Extract the (X, Y) coordinate from the center of the cell holding the provided text.  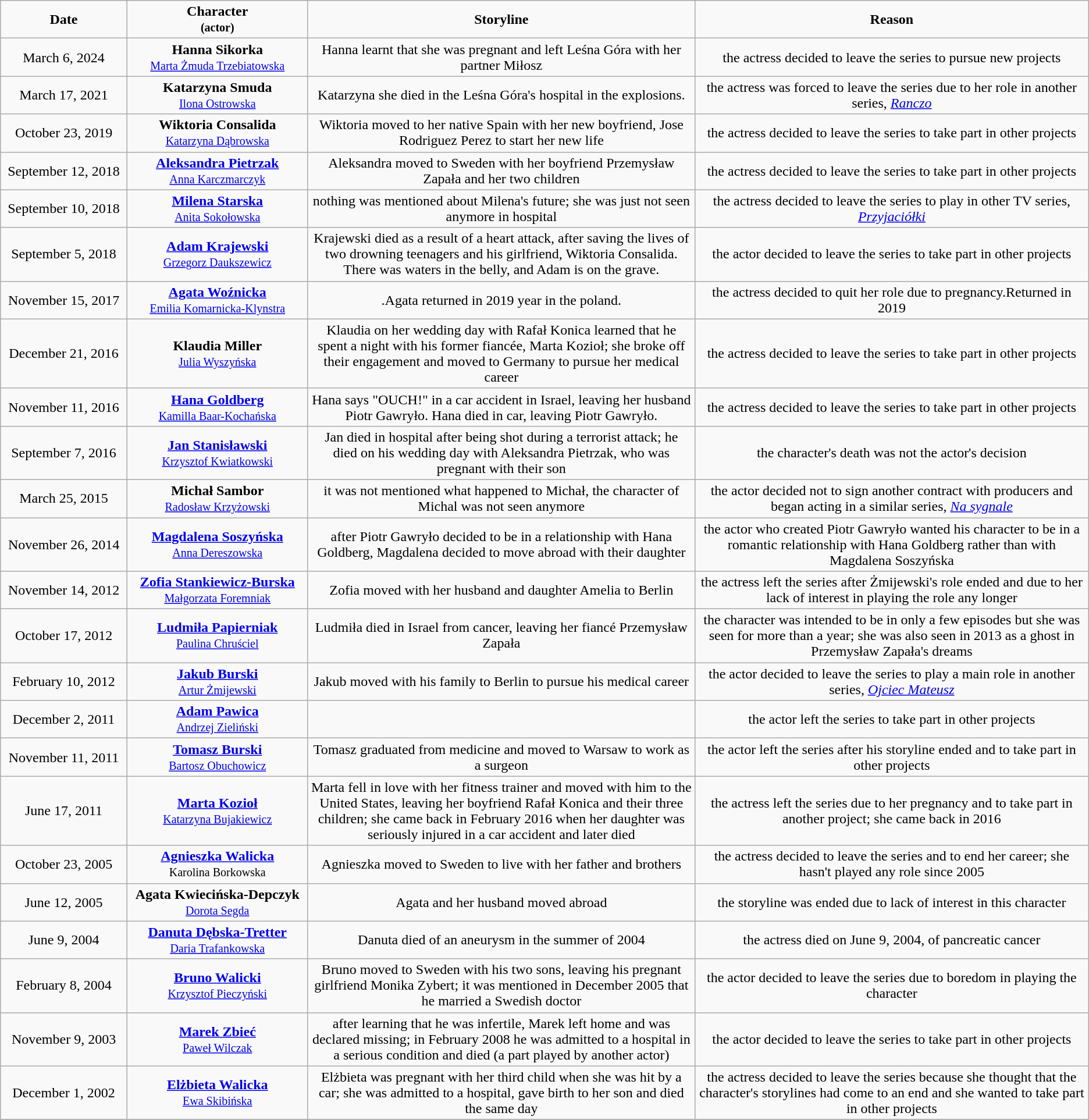
Adam KrajewskiGrzegorz Daukszewicz (218, 254)
Elżbieta was pregnant with her third child when she was hit by a car; she was admitted to a hospital, gave birth to her son and died the same day (501, 1093)
November 9, 2003 (64, 1039)
Reason (892, 20)
Agata WoźnickaEmilia Komarnicka-Klynstra (218, 300)
Hana GoldbergKamilla Baar-Kochańska (218, 407)
the actress decided to leave the series and to end her career; she hasn't played any role since 2005 (892, 865)
Ludmiła died in Israel from cancer, leaving her fiancé Przemysław Zapała (501, 636)
the actress decided to leave the series to pursue new projects (892, 57)
Wiktoria ConsalidaKatarzyna Dąbrowska (218, 133)
Tomasz BurskiBartosz Obuchowicz (218, 758)
September 10, 2018 (64, 208)
the storyline was ended due to lack of interest in this character (892, 902)
Agata Kwiecińska-DepczykDorota Segda (218, 902)
the actor left the series after his storyline ended and to take part in other projects (892, 758)
Marek ZbiećPaweł Wilczak (218, 1039)
Katarzyna she died in the Leśna Góra's hospital in the explosions. (501, 95)
.Agata returned in 2019 year in the poland. (501, 300)
Agnieszka moved to Sweden to live with her father and brothers (501, 865)
December 21, 2016 (64, 354)
September 7, 2016 (64, 453)
Zofia moved with her husband and daughter Amelia to Berlin (501, 590)
the actress left the series after Żmijewski's role ended and due to her lack of interest in playing the role any longer (892, 590)
Marta KoziołKatarzyna Bujakiewicz (218, 811)
Danuta died of an aneurysm in the summer of 2004 (501, 940)
Michał SamborRadosław Krzyżowski (218, 498)
the actress died on June 9, 2004, of pancreatic cancer (892, 940)
Jakub moved with his family to Berlin to pursue his medical career (501, 682)
November 14, 2012 (64, 590)
the actress decided to quit her role due to pregnancy.Returned in 2019 (892, 300)
Hanna learnt that she was pregnant and left Leśna Góra with her partner Miłosz (501, 57)
Zofia Stankiewicz-BurskaMałgorzata Foremniak (218, 590)
Milena StarskaAnita Sokołowska (218, 208)
it was not mentioned what happened to Michał, the character of Michal was not seen anymore (501, 498)
the actor decided not to sign another contract with producers and began acting in a similar series, Na sygnale (892, 498)
March 17, 2021 (64, 95)
the actor left the series to take part in other projects (892, 719)
June 12, 2005 (64, 902)
Adam PawicaAndrzej Zieliński (218, 719)
February 10, 2012 (64, 682)
February 8, 2004 (64, 986)
June 9, 2004 (64, 940)
Aleksandra moved to Sweden with her boyfriend Przemysław Zapała and her two children (501, 171)
Storyline (501, 20)
the character's death was not the actor's decision (892, 453)
September 12, 2018 (64, 171)
the actor decided to leave the series to play a main role in another series, Ojciec Mateusz (892, 682)
October 23, 2005 (64, 865)
Hanna SikorkaMarta Żmuda Trzebiatowska (218, 57)
Jan StanisławskiKrzysztof Kwiatkowski (218, 453)
Jan died in hospital after being shot during a terrorist attack; he died on his wedding day with Aleksandra Pietrzak, who was pregnant with their son (501, 453)
Ludmiła PapierniakPaulina Chruściel (218, 636)
Agata and her husband moved abroad (501, 902)
Wiktoria moved to her native Spain with her new boyfriend, Jose Rodriguez Perez to start her new life (501, 133)
December 1, 2002 (64, 1093)
November 11, 2011 (64, 758)
March 6, 2024 (64, 57)
November 15, 2017 (64, 300)
the actor decided to leave the series due to boredom in playing the character (892, 986)
the actress decided to leave the series to play in other TV series, Przyjaciółki (892, 208)
the actress left the series due to her pregnancy and to take part in another project; she came back in 2016 (892, 811)
the actress was forced to leave the series due to her role in another series, Ranczo (892, 95)
October 17, 2012 (64, 636)
Jakub BurskiArtur Żmijewski (218, 682)
December 2, 2011 (64, 719)
June 17, 2011 (64, 811)
Bruno WalickiKrzysztof Pieczyński (218, 986)
nothing was mentioned about Milena's future; she was just not seen anymore in hospital (501, 208)
Elżbieta WalickaEwa Skibińska (218, 1093)
Hana says "OUCH!" in a car accident in Israel, leaving her husband Piotr Gawryło. Hana died in car, leaving Piotr Gawryło. (501, 407)
Character(actor) (218, 20)
Danuta Dębska-TretterDaria Trafankowska (218, 940)
November 26, 2014 (64, 545)
Klaudia MillerJulia Wyszyńska (218, 354)
Tomasz graduated from medicine and moved to Warsaw to work as a surgeon (501, 758)
Aleksandra PietrzakAnna Karczmarczyk (218, 171)
October 23, 2019 (64, 133)
Agnieszka WalickaKarolina Borkowska (218, 865)
November 11, 2016 (64, 407)
September 5, 2018 (64, 254)
March 25, 2015 (64, 498)
the actor who created Piotr Gawryło wanted his character to be in a romantic relationship with Hana Goldberg rather than with Magdalena Soszyńska (892, 545)
Date (64, 20)
after Piotr Gawryło decided to be in a relationship with Hana Goldberg, Magdalena decided to move abroad with their daughter (501, 545)
Katarzyna SmudaIlona Ostrowska (218, 95)
Magdalena SoszyńskaAnna Dereszowska (218, 545)
